Detect which cell encompasses the target text, then output its (x, y) center coordinate. 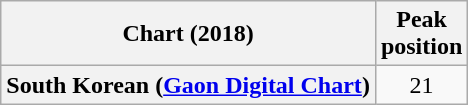
Chart (2018) (188, 34)
21 (421, 85)
Peakposition (421, 34)
South Korean (Gaon Digital Chart) (188, 85)
